Scan for the cell matching the given text and deliver its (X, Y) coordinate at center. 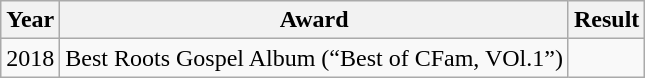
Result (606, 20)
Best Roots Gospel Album (“Best of CFam, VOl.1”) (314, 58)
Award (314, 20)
2018 (30, 58)
Year (30, 20)
